Search for the cell housing the specified text and yield its (x, y) center coordinate. 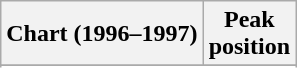
Peakposition (249, 34)
Chart (1996–1997) (102, 34)
